Identify which cell holds the provided text, then report its (x, y) central coordinate. 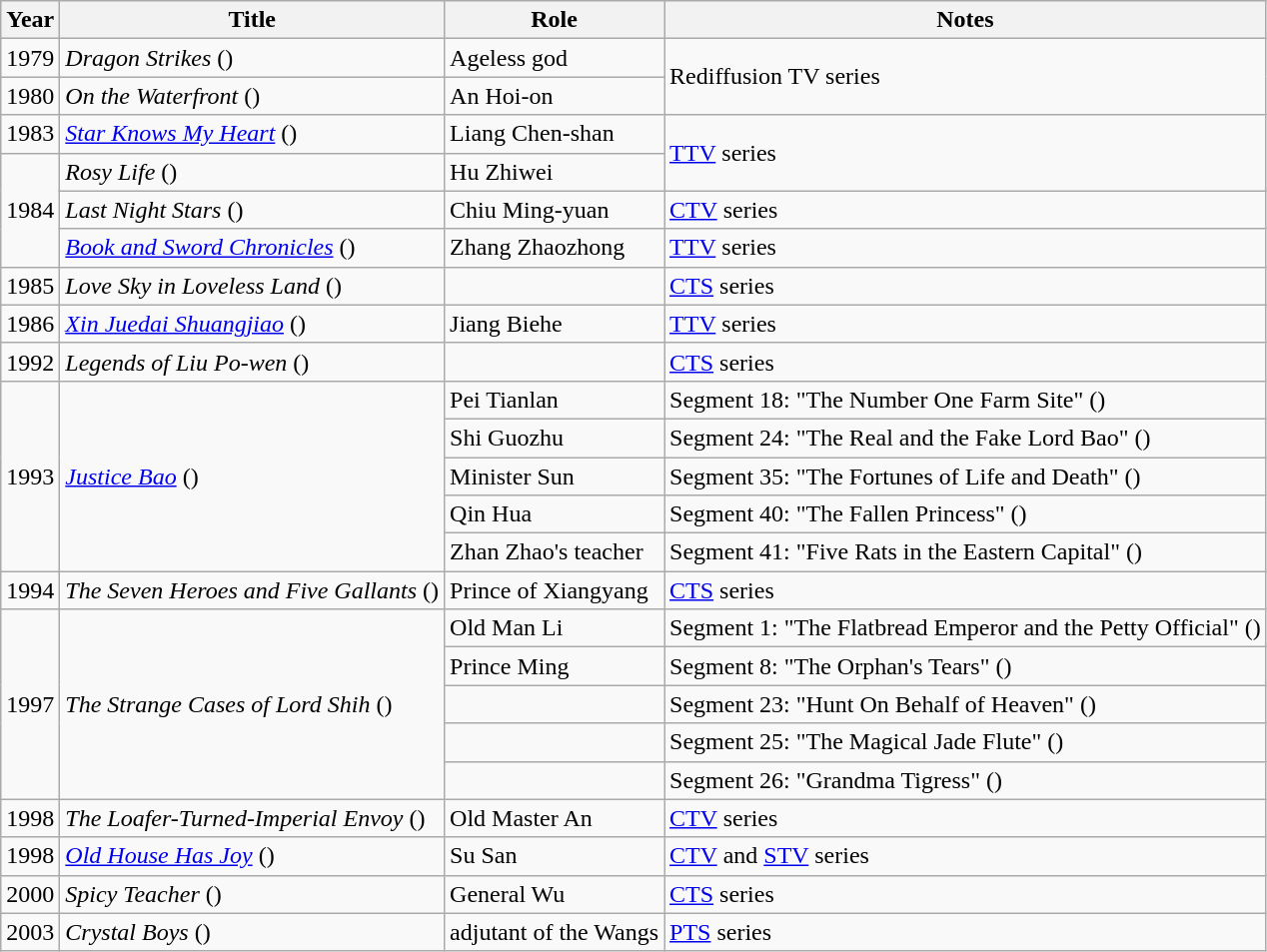
Year (30, 20)
Pei Tianlan (555, 400)
Segment 23: "Hunt On Behalf of Heaven" () (965, 704)
Segment 35: "The Fortunes of Life and Death" () (965, 476)
Rediffusion TV series (965, 77)
Hu Zhiwei (555, 172)
Justice Bao () (252, 476)
CTV and STV series (965, 856)
Qin Hua (555, 514)
1986 (30, 324)
2000 (30, 894)
Spicy Teacher () (252, 894)
1994 (30, 590)
Dragon Strikes () (252, 58)
Liang Chen-shan (555, 134)
Zhang Zhaozhong (555, 248)
adjutant of the Wangs (555, 932)
Ageless god (555, 58)
Segment 41: "Five Rats in the Eastern Capital" () (965, 552)
Old Man Li (555, 628)
1979 (30, 58)
Role (555, 20)
Segment 40: "The Fallen Princess" () (965, 514)
Minister Sun (555, 476)
Segment 25: "The Magical Jade Flute" () (965, 742)
Book and Sword Chronicles () (252, 248)
The Strange Cases of Lord Shih () (252, 704)
PTS series (965, 932)
Legends of Liu Po-wen () (252, 362)
1985 (30, 286)
Xin Juedai Shuangjiao () (252, 324)
General Wu (555, 894)
Segment 18: "The Number One Farm Site" () (965, 400)
1983 (30, 134)
Prince of Xiangyang (555, 590)
Zhan Zhao's teacher (555, 552)
The Seven Heroes and Five Gallants () (252, 590)
Rosy Life () (252, 172)
On the Waterfront () (252, 96)
Last Night Stars () (252, 210)
1992 (30, 362)
Jiang Biehe (555, 324)
Old Master An (555, 818)
1997 (30, 704)
Segment 1: "The Flatbread Emperor and the Petty Official" () (965, 628)
Prince Ming (555, 666)
Segment 26: "Grandma Tigress" () (965, 780)
Notes (965, 20)
Crystal Boys () (252, 932)
Segment 8: "The Orphan's Tears" () (965, 666)
1984 (30, 210)
Su San (555, 856)
Segment 24: "The Real and the Fake Lord Bao" () (965, 438)
Love Sky in Loveless Land () (252, 286)
2003 (30, 932)
1980 (30, 96)
Star Knows My Heart () (252, 134)
An Hoi-on (555, 96)
Shi Guozhu (555, 438)
Old House Has Joy () (252, 856)
Title (252, 20)
Chiu Ming-yuan (555, 210)
1993 (30, 476)
The Loafer-Turned-Imperial Envoy () (252, 818)
